Return [x, y] of the center of cell containing provided text 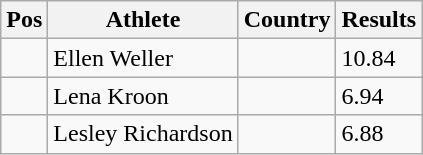
Country [287, 20]
Ellen Weller [143, 58]
Athlete [143, 20]
Lesley Richardson [143, 134]
6.94 [379, 96]
Pos [24, 20]
10.84 [379, 58]
Results [379, 20]
Lena Kroon [143, 96]
6.88 [379, 134]
